From the cell containing the given text, extract its center point as [x, y] coordinate. 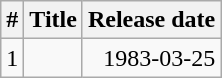
1983-03-25 [151, 58]
Title [54, 20]
1 [12, 58]
Release date [151, 20]
# [12, 20]
